From the cell containing the given text, extract its center point as [x, y] coordinate. 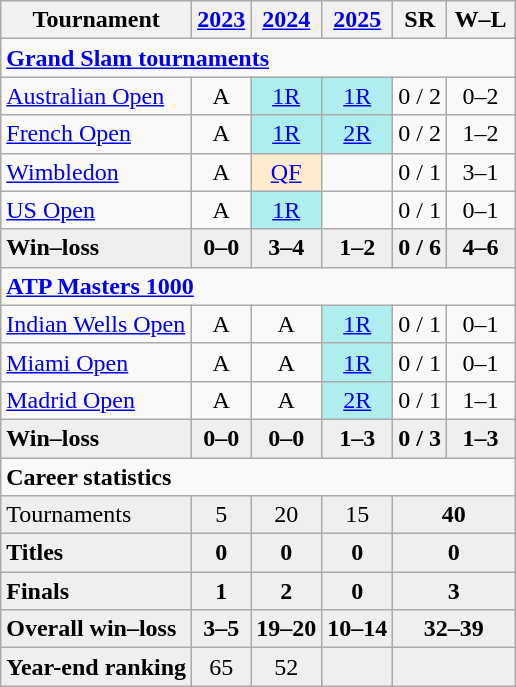
Australian Open [96, 96]
19–20 [286, 629]
Finals [96, 591]
32–39 [454, 629]
4–6 [481, 248]
10–14 [358, 629]
US Open [96, 210]
Indian Wells Open [96, 324]
15 [358, 515]
Overall win–loss [96, 629]
Wimbledon [96, 172]
Tournament [96, 20]
W–L [481, 20]
Year-end ranking [96, 667]
0–2 [481, 96]
2 [286, 591]
Grand Slam tournaments [258, 58]
0 / 3 [420, 438]
Career statistics [258, 477]
Miami Open [96, 362]
2024 [286, 20]
3–1 [481, 172]
20 [286, 515]
1–1 [481, 400]
52 [286, 667]
French Open [96, 134]
0 / 6 [420, 248]
2025 [358, 20]
3–4 [286, 248]
Tournaments [96, 515]
Titles [96, 553]
1 [222, 591]
3–5 [222, 629]
5 [222, 515]
2023 [222, 20]
65 [222, 667]
40 [454, 515]
SR [420, 20]
QF [286, 172]
Madrid Open [96, 400]
ATP Masters 1000 [258, 286]
3 [454, 591]
